Detect which cell encompasses the target text, then output its (x, y) center coordinate. 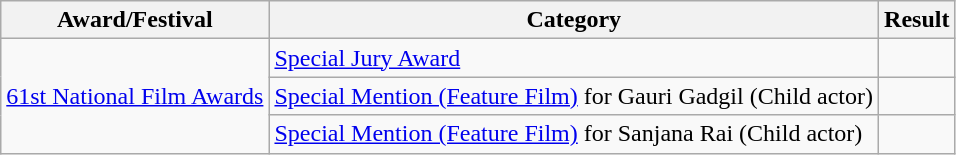
Result (917, 20)
Special Mention (Feature Film) for Sanjana Rai (Child actor) (574, 134)
Special Mention (Feature Film) for Gauri Gadgil (Child actor) (574, 96)
Category (574, 20)
Award/Festival (135, 20)
Special Jury Award (574, 58)
61st National Film Awards (135, 96)
